From the cell containing the given text, extract its center point as (x, y) coordinate. 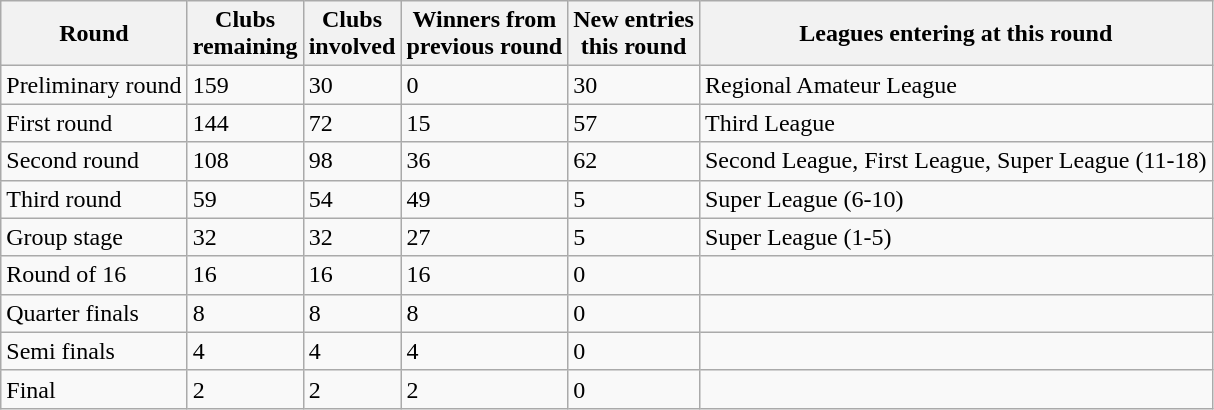
First round (94, 123)
62 (634, 161)
Quarter finals (94, 313)
Winners fromprevious round (484, 34)
Third League (956, 123)
57 (634, 123)
72 (352, 123)
Round of 16 (94, 275)
Regional Amateur League (956, 85)
Second round (94, 161)
Super League (6-10) (956, 199)
Final (94, 389)
49 (484, 199)
Preliminary round (94, 85)
Third round (94, 199)
Super League (1-5) (956, 237)
54 (352, 199)
New entriesthis round (634, 34)
108 (245, 161)
Clubsinvolved (352, 34)
144 (245, 123)
98 (352, 161)
Second League, First League, Super League (11-18) (956, 161)
27 (484, 237)
59 (245, 199)
Round (94, 34)
Leagues entering at this round (956, 34)
36 (484, 161)
15 (484, 123)
Clubsremaining (245, 34)
Semi finals (94, 351)
159 (245, 85)
Group stage (94, 237)
